Return (x, y) of the center of cell containing provided text 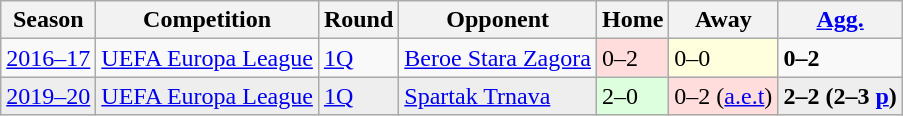
2019–20 (48, 96)
Away (724, 20)
Spartak Trnava (498, 96)
Home (632, 20)
0–0 (724, 58)
Agg. (840, 20)
2016–17 (48, 58)
2–0 (632, 96)
Season (48, 20)
Opponent (498, 20)
Competition (208, 20)
2–2 (2–3 p) (840, 96)
Round (358, 20)
Beroe Stara Zagora (498, 58)
0–2 (a.e.t) (724, 96)
